Scan for the cell matching the given text and deliver its (x, y) coordinate at center. 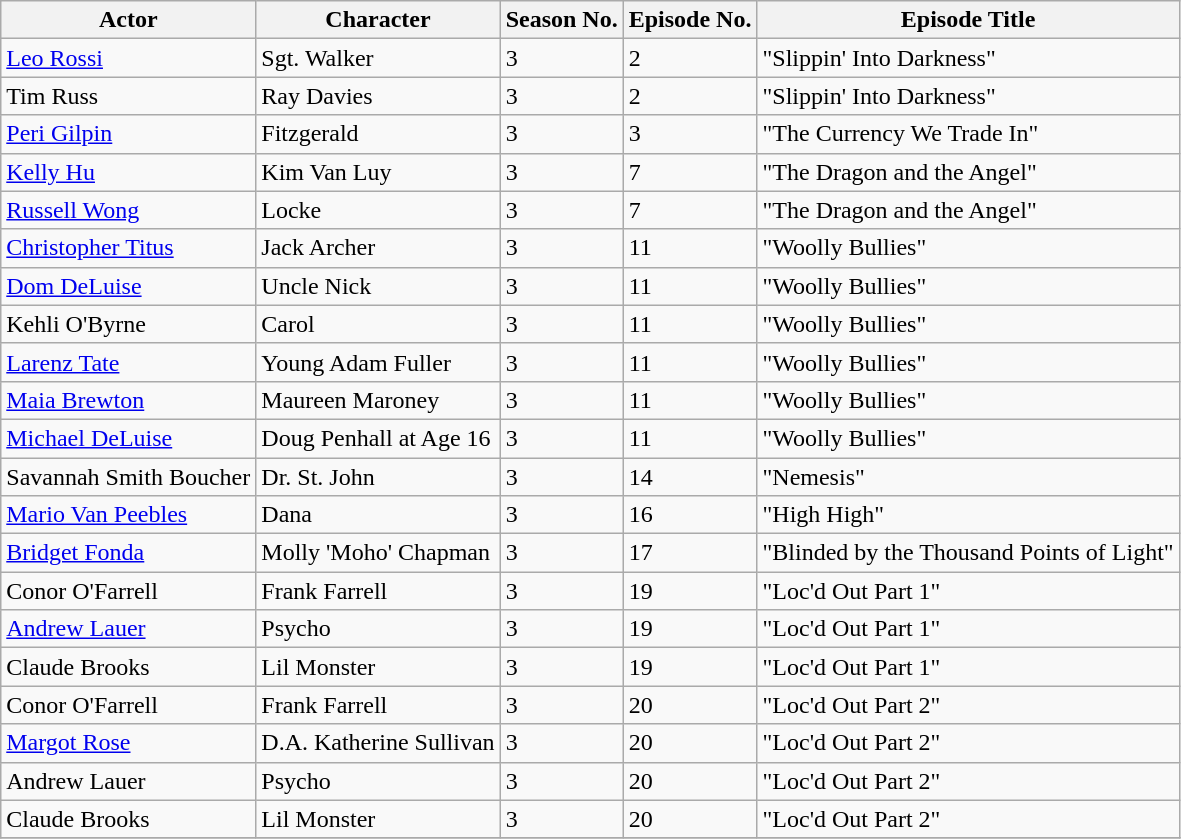
Young Adam Fuller (378, 362)
Kelly Hu (128, 172)
Peri Gilpin (128, 134)
Mario Van Peebles (128, 515)
Savannah Smith Boucher (128, 477)
Dr. St. John (378, 477)
Sgt. Walker (378, 58)
Locke (378, 210)
Bridget Fonda (128, 553)
Season No. (562, 20)
Maia Brewton (128, 400)
Jack Archer (378, 248)
"The Currency We Trade In" (968, 134)
14 (690, 477)
Margot Rose (128, 743)
Tim Russ (128, 96)
"Blinded by the Thousand Points of Light" (968, 553)
Fitzgerald (378, 134)
Uncle Nick (378, 286)
Ray Davies (378, 96)
Christopher Titus (128, 248)
Larenz Tate (128, 362)
Molly 'Moho' Chapman (378, 553)
"High High" (968, 515)
Kehli O'Byrne (128, 324)
Dana (378, 515)
17 (690, 553)
Dom DeLuise (128, 286)
Maureen Maroney (378, 400)
16 (690, 515)
Leo Rossi (128, 58)
Actor (128, 20)
Carol (378, 324)
Episode No. (690, 20)
Russell Wong (128, 210)
Doug Penhall at Age 16 (378, 438)
Episode Title (968, 20)
Michael DeLuise (128, 438)
"Nemesis" (968, 477)
D.A. Katherine Sullivan (378, 743)
Kim Van Luy (378, 172)
Character (378, 20)
